Locate the cell with the specified text and output its (x, y) center coordinate. 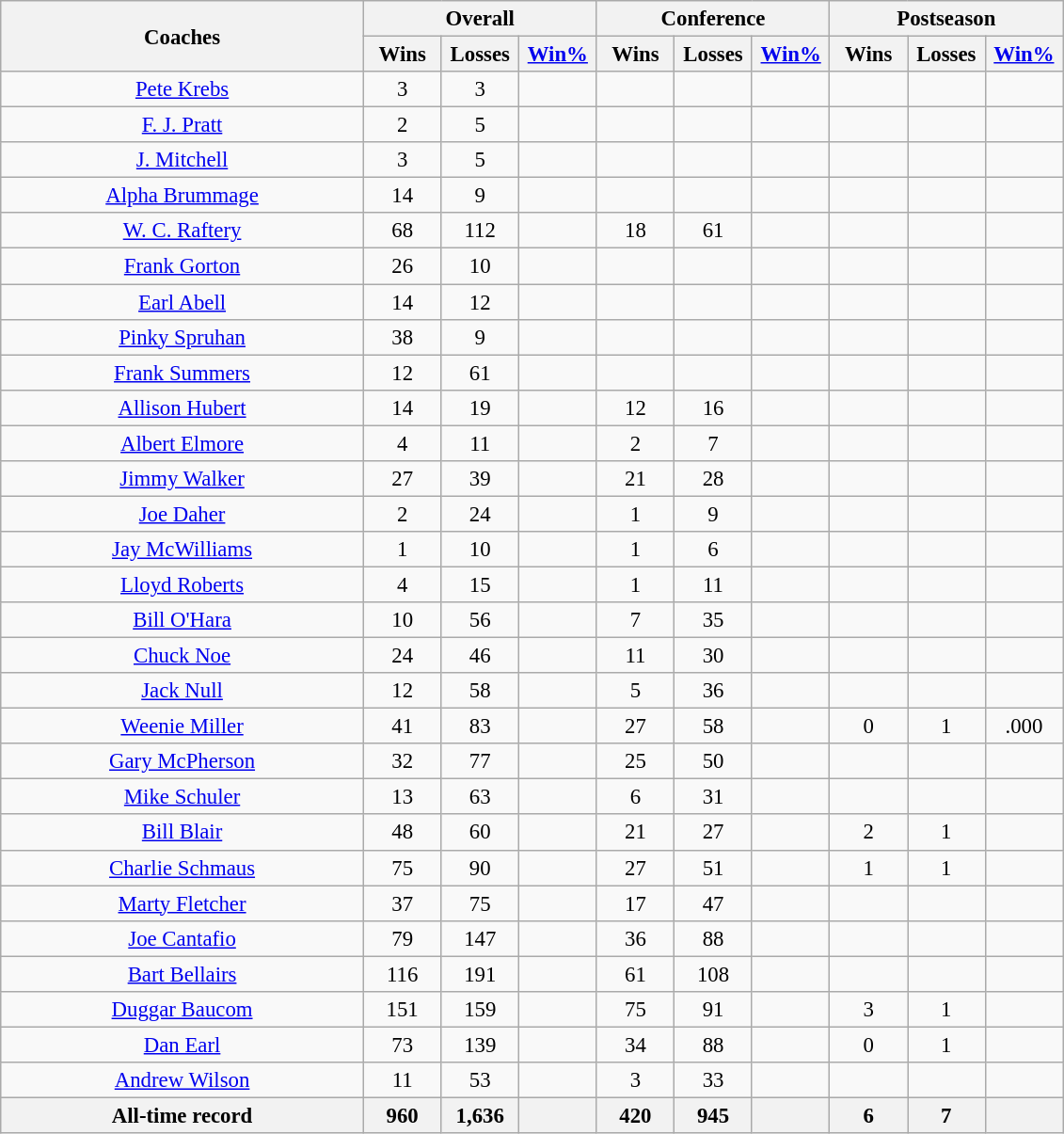
F. J. Pratt (183, 125)
Bill Blair (183, 833)
46 (480, 656)
112 (480, 231)
.000 (1024, 727)
Postseason (946, 19)
39 (480, 479)
Bill O'Hara (183, 620)
56 (480, 620)
15 (480, 584)
Mike Schuler (183, 797)
60 (480, 833)
Andrew Wilson (183, 1080)
79 (403, 938)
Jack Null (183, 691)
Jimmy Walker (183, 479)
91 (713, 1010)
Joe Daher (183, 514)
Alpha Brummage (183, 196)
139 (480, 1045)
34 (636, 1045)
35 (713, 620)
51 (713, 868)
90 (480, 868)
Frank Gorton (183, 266)
63 (480, 797)
J. Mitchell (183, 160)
26 (403, 266)
Conference (713, 19)
420 (636, 1115)
Pete Krebs (183, 89)
25 (636, 761)
Lloyd Roberts (183, 584)
13 (403, 797)
Charlie Schmaus (183, 868)
147 (480, 938)
945 (713, 1115)
Gary McPherson (183, 761)
16 (713, 407)
Allison Hubert (183, 407)
1,636 (480, 1115)
W. C. Raftery (183, 231)
37 (403, 903)
159 (480, 1010)
Pinky Spruhan (183, 337)
Overall (480, 19)
32 (403, 761)
48 (403, 833)
77 (480, 761)
Chuck Noe (183, 656)
Duggar Baucom (183, 1010)
19 (480, 407)
116 (403, 974)
Joe Cantafio (183, 938)
Jay McWilliams (183, 550)
30 (713, 656)
17 (636, 903)
151 (403, 1010)
38 (403, 337)
33 (713, 1080)
73 (403, 1045)
Marty Fletcher (183, 903)
Weenie Miller (183, 727)
68 (403, 231)
18 (636, 231)
Bart Bellairs (183, 974)
41 (403, 727)
960 (403, 1115)
47 (713, 903)
50 (713, 761)
Earl Abell (183, 302)
Frank Summers (183, 373)
53 (480, 1080)
83 (480, 727)
Albert Elmore (183, 443)
31 (713, 797)
108 (713, 974)
28 (713, 479)
191 (480, 974)
Dan Earl (183, 1045)
Coaches (183, 36)
All-time record (183, 1115)
